Locate the cell with the specified text and output its [X, Y] center coordinate. 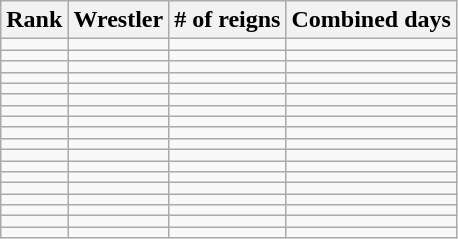
# of reigns [228, 20]
Rank [34, 20]
Wrestler [118, 20]
Combined days [371, 20]
